Detect which cell encompasses the target text, then output its (x, y) center coordinate. 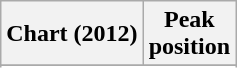
Peakposition (189, 34)
Chart (2012) (72, 34)
